Return [x, y] of the center of cell containing provided text 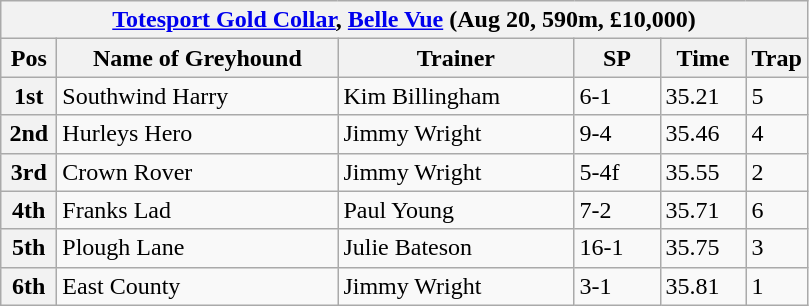
Totesport Gold Collar, Belle Vue (Aug 20, 590m, £10,000) [404, 20]
Name of Greyhound [198, 58]
35.81 [703, 286]
35.46 [703, 134]
16-1 [617, 248]
5-4f [617, 172]
Southwind Harry [198, 96]
Trainer [456, 58]
35.71 [703, 210]
5 [776, 96]
Crown Rover [198, 172]
4th [29, 210]
Kim Billingham [456, 96]
Franks Lad [198, 210]
3-1 [617, 286]
5th [29, 248]
6-1 [617, 96]
Trap [776, 58]
Time [703, 58]
35.75 [703, 248]
4 [776, 134]
35.55 [703, 172]
6 [776, 210]
Paul Young [456, 210]
2 [776, 172]
35.21 [703, 96]
7-2 [617, 210]
Plough Lane [198, 248]
SP [617, 58]
6th [29, 286]
1st [29, 96]
2nd [29, 134]
1 [776, 286]
9-4 [617, 134]
Hurleys Hero [198, 134]
3 [776, 248]
Pos [29, 58]
East County [198, 286]
3rd [29, 172]
Julie Bateson [456, 248]
